Detect which cell encompasses the target text, then output its (X, Y) center coordinate. 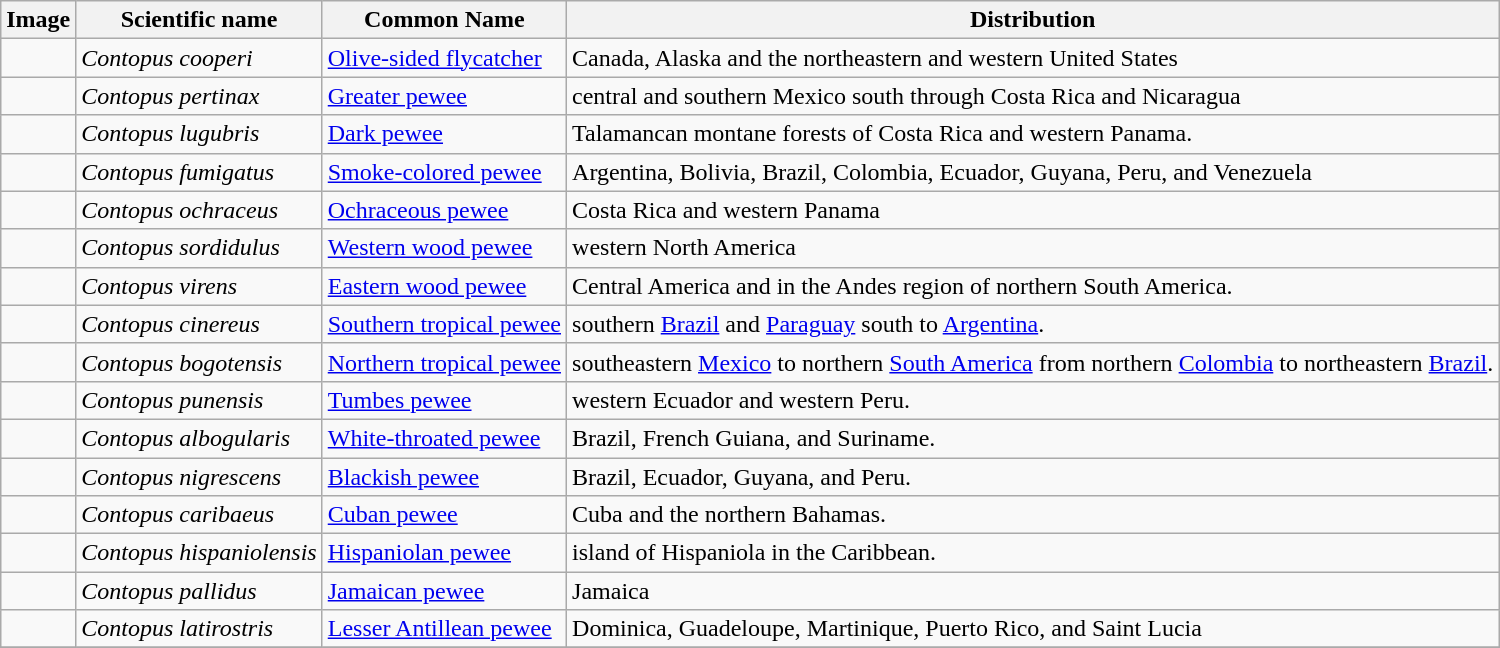
Smoke-colored pewee (444, 172)
Contopus pertinax (199, 96)
Cuba and the northern Bahamas. (1033, 515)
Contopus sordidulus (199, 248)
Jamaica (1033, 591)
Northern tropical pewee (444, 362)
island of Hispaniola in the Caribbean. (1033, 553)
Contopus nigrescens (199, 477)
Common Name (444, 20)
Argentina, Bolivia, Brazil, Colombia, Ecuador, Guyana, Peru, and Venezuela (1033, 172)
Greater pewee (444, 96)
southern Brazil and Paraguay south to Argentina. (1033, 324)
Tumbes pewee (444, 400)
Contopus latirostris (199, 629)
Contopus bogotensis (199, 362)
Scientific name (199, 20)
Contopus pallidus (199, 591)
Blackish pewee (444, 477)
Brazil, French Guiana, and Suriname. (1033, 438)
Distribution (1033, 20)
Image (38, 20)
Contopus virens (199, 286)
Dark pewee (444, 134)
Western wood pewee (444, 248)
Contopus cinereus (199, 324)
Contopus ochraceus (199, 210)
western Ecuador and western Peru. (1033, 400)
Central America and in the Andes region of northern South America. (1033, 286)
Contopus caribaeus (199, 515)
Olive-sided flycatcher (444, 58)
Costa Rica and western Panama (1033, 210)
Contopus fumigatus (199, 172)
Cuban pewee (444, 515)
Brazil, Ecuador, Guyana, and Peru. (1033, 477)
Lesser Antillean pewee (444, 629)
Eastern wood pewee (444, 286)
White-throated pewee (444, 438)
Contopus albogularis (199, 438)
western North America (1033, 248)
Contopus punensis (199, 400)
Contopus hispaniolensis (199, 553)
central and southern Mexico south through Costa Rica and Nicaragua (1033, 96)
southeastern Mexico to northern South America from northern Colombia to northeastern Brazil. (1033, 362)
Jamaican pewee (444, 591)
Talamancan montane forests of Costa Rica and western Panama. (1033, 134)
Southern tropical pewee (444, 324)
Contopus lugubris (199, 134)
Hispaniolan pewee (444, 553)
Dominica, Guadeloupe, Martinique, Puerto Rico, and Saint Lucia (1033, 629)
Ochraceous pewee (444, 210)
Canada, Alaska and the northeastern and western United States (1033, 58)
Contopus cooperi (199, 58)
